From the cell containing the given text, extract its center point as (x, y) coordinate. 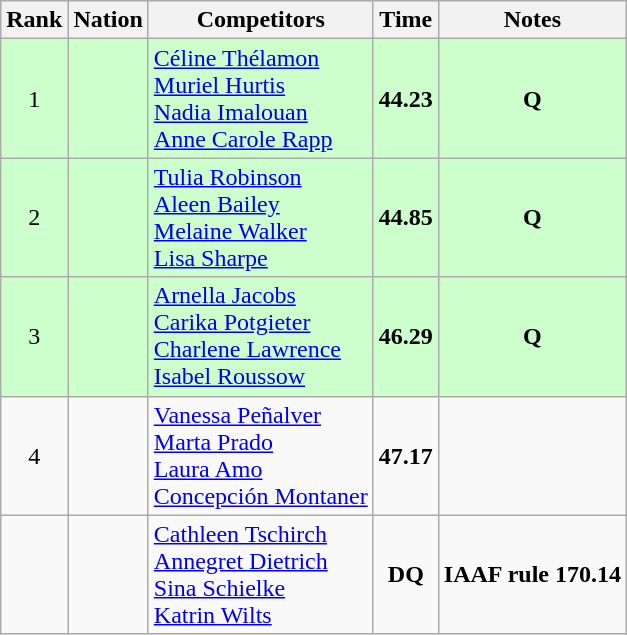
Rank (34, 20)
2 (34, 218)
Competitors (260, 20)
4 (34, 456)
DQ (406, 574)
Time (406, 20)
44.85 (406, 218)
46.29 (406, 336)
Notes (532, 20)
3 (34, 336)
Arnella JacobsCarika PotgieterCharlene LawrenceIsabel Roussow (260, 336)
Nation (108, 20)
Vanessa PeñalverMarta PradoLaura AmoConcepción Montaner (260, 456)
1 (34, 98)
44.23 (406, 98)
Tulia RobinsonAleen BaileyMelaine WalkerLisa Sharpe (260, 218)
47.17 (406, 456)
IAAF rule 170.14 (532, 574)
Cathleen TschirchAnnegret DietrichSina SchielkeKatrin Wilts (260, 574)
Céline ThélamonMuriel HurtisNadia ImalouanAnne Carole Rapp (260, 98)
